For the text-containing cell, return its midpoint in (x, y) coordinate format. 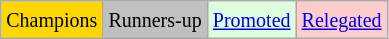
Promoted (252, 20)
Runners-up (155, 20)
Relegated (342, 20)
Champions (52, 20)
